Find where the given text appears and provide that cell's center as (x, y) coordinate. 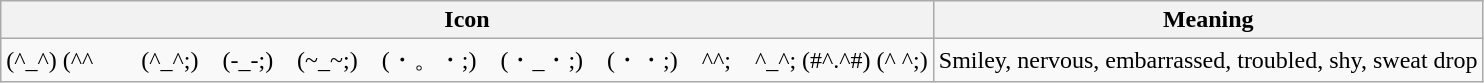
Smiley, nervous, embarrassed, troubled, shy, sweat drop (1208, 60)
(^_^) (^^ゞ (^_^;) (-_-;) (~_~;) (・。・;) (・_・;) (・・;) ^^; ^_^; (#^.^#) (^ ^;) (468, 60)
Icon (468, 20)
Meaning (1208, 20)
